Locate the cell with the specified text and output its (X, Y) center coordinate. 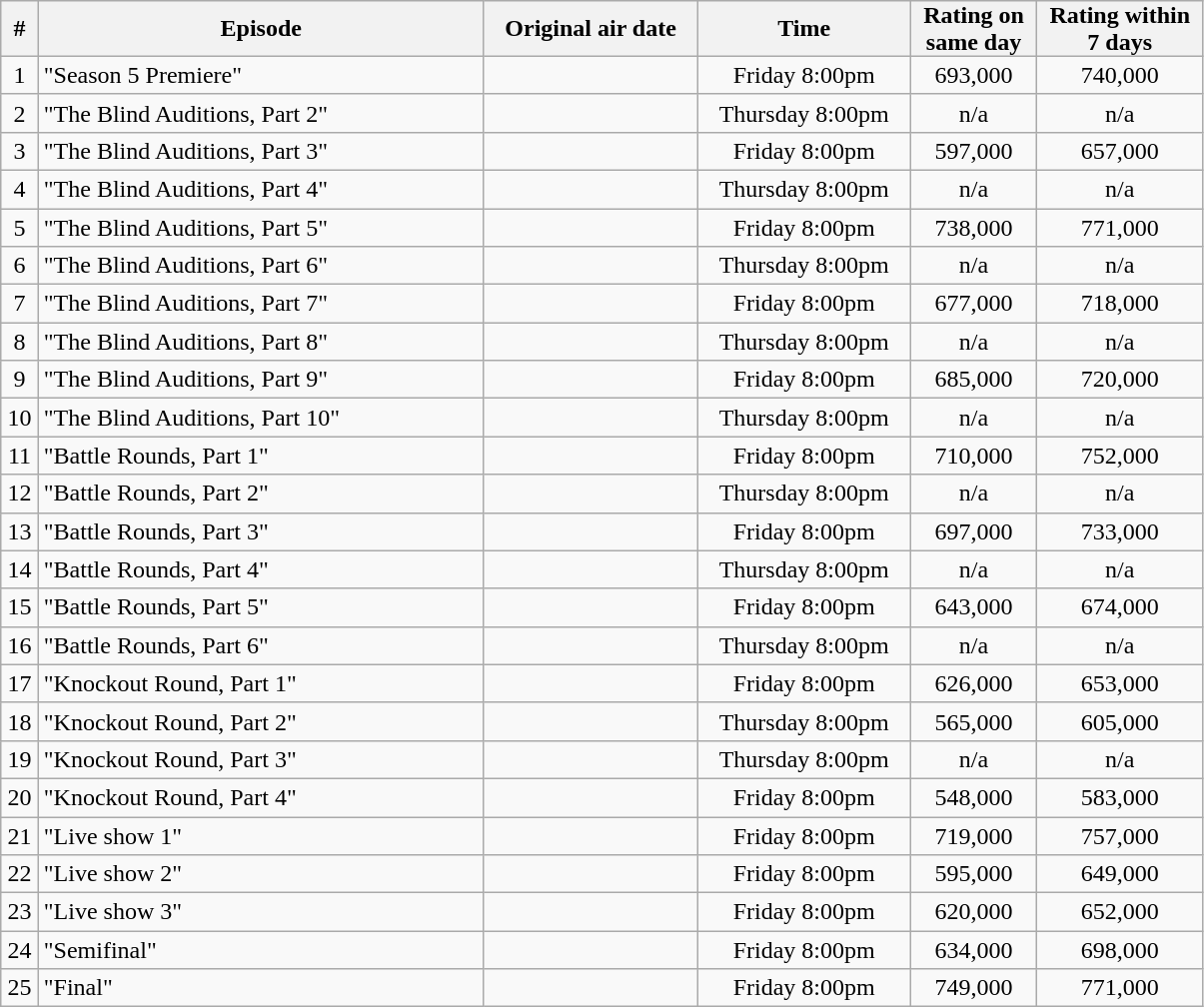
757,000 (1120, 836)
24 (20, 950)
"The Blind Auditions, Part 3" (261, 151)
749,000 (973, 988)
"Knockout Round, Part 2" (261, 721)
"The Blind Auditions, Part 8" (261, 342)
3 (20, 151)
5 (20, 227)
Original air date (591, 29)
595,000 (973, 874)
697,000 (973, 531)
16 (20, 645)
"Battle Rounds, Part 6" (261, 645)
674,000 (1120, 607)
626,000 (973, 683)
"The Blind Auditions, Part 6" (261, 266)
677,000 (973, 304)
"The Blind Auditions, Part 4" (261, 189)
643,000 (973, 607)
"The Blind Auditions, Part 5" (261, 227)
19 (20, 759)
"Semifinal" (261, 950)
14 (20, 569)
Time (804, 29)
698,000 (1120, 950)
710,000 (973, 456)
752,000 (1120, 456)
6 (20, 266)
653,000 (1120, 683)
605,000 (1120, 721)
11 (20, 456)
Rating onsame day (973, 29)
685,000 (973, 380)
740,000 (1120, 75)
Rating within7 days (1120, 29)
693,000 (973, 75)
"Knockout Round, Part 1" (261, 683)
17 (20, 683)
634,000 (973, 950)
"Live show 1" (261, 836)
"Live show 2" (261, 874)
"Knockout Round, Part 3" (261, 759)
12 (20, 494)
657,000 (1120, 151)
9 (20, 380)
"The Blind Auditions, Part 2" (261, 113)
"The Blind Auditions, Part 9" (261, 380)
21 (20, 836)
2 (20, 113)
720,000 (1120, 380)
718,000 (1120, 304)
738,000 (973, 227)
"Battle Rounds, Part 3" (261, 531)
719,000 (973, 836)
"Battle Rounds, Part 2" (261, 494)
"Season 5 Premiere" (261, 75)
565,000 (973, 721)
"Final" (261, 988)
22 (20, 874)
733,000 (1120, 531)
583,000 (1120, 797)
597,000 (973, 151)
Episode (261, 29)
10 (20, 418)
"The Blind Auditions, Part 7" (261, 304)
23 (20, 912)
"Live show 3" (261, 912)
"Battle Rounds, Part 5" (261, 607)
8 (20, 342)
# (20, 29)
25 (20, 988)
18 (20, 721)
"The Blind Auditions, Part 10" (261, 418)
620,000 (973, 912)
"Knockout Round, Part 4" (261, 797)
15 (20, 607)
"Battle Rounds, Part 1" (261, 456)
1 (20, 75)
548,000 (973, 797)
20 (20, 797)
652,000 (1120, 912)
4 (20, 189)
13 (20, 531)
"Battle Rounds, Part 4" (261, 569)
649,000 (1120, 874)
7 (20, 304)
